Pinpoint the cell where the given text exists, returning its [X, Y] midpoint coordinate. 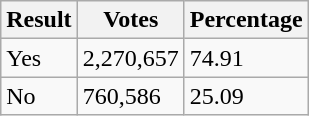
Result [39, 20]
Votes [130, 20]
No [39, 96]
25.09 [246, 96]
Percentage [246, 20]
Yes [39, 58]
2,270,657 [130, 58]
760,586 [130, 96]
74.91 [246, 58]
